Capture the cell that displays the provided text and extract its [x, y] central coordinate. 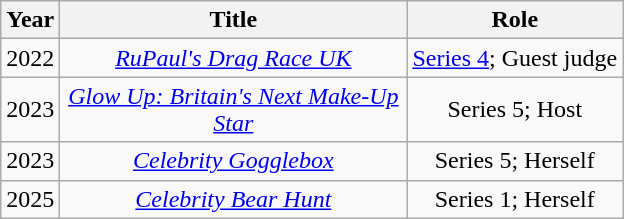
Series 1; Herself [515, 199]
RuPaul's Drag Race UK [234, 58]
Title [234, 20]
Series 4; Guest judge [515, 58]
2025 [30, 199]
Year [30, 20]
Glow Up: Britain's Next Make-Up Star [234, 110]
2022 [30, 58]
Celebrity Gogglebox [234, 161]
Series 5; Herself [515, 161]
Role [515, 20]
Celebrity Bear Hunt [234, 199]
Series 5; Host [515, 110]
